Determine the [x, y] coordinate at the center of the cell enclosing the given text.  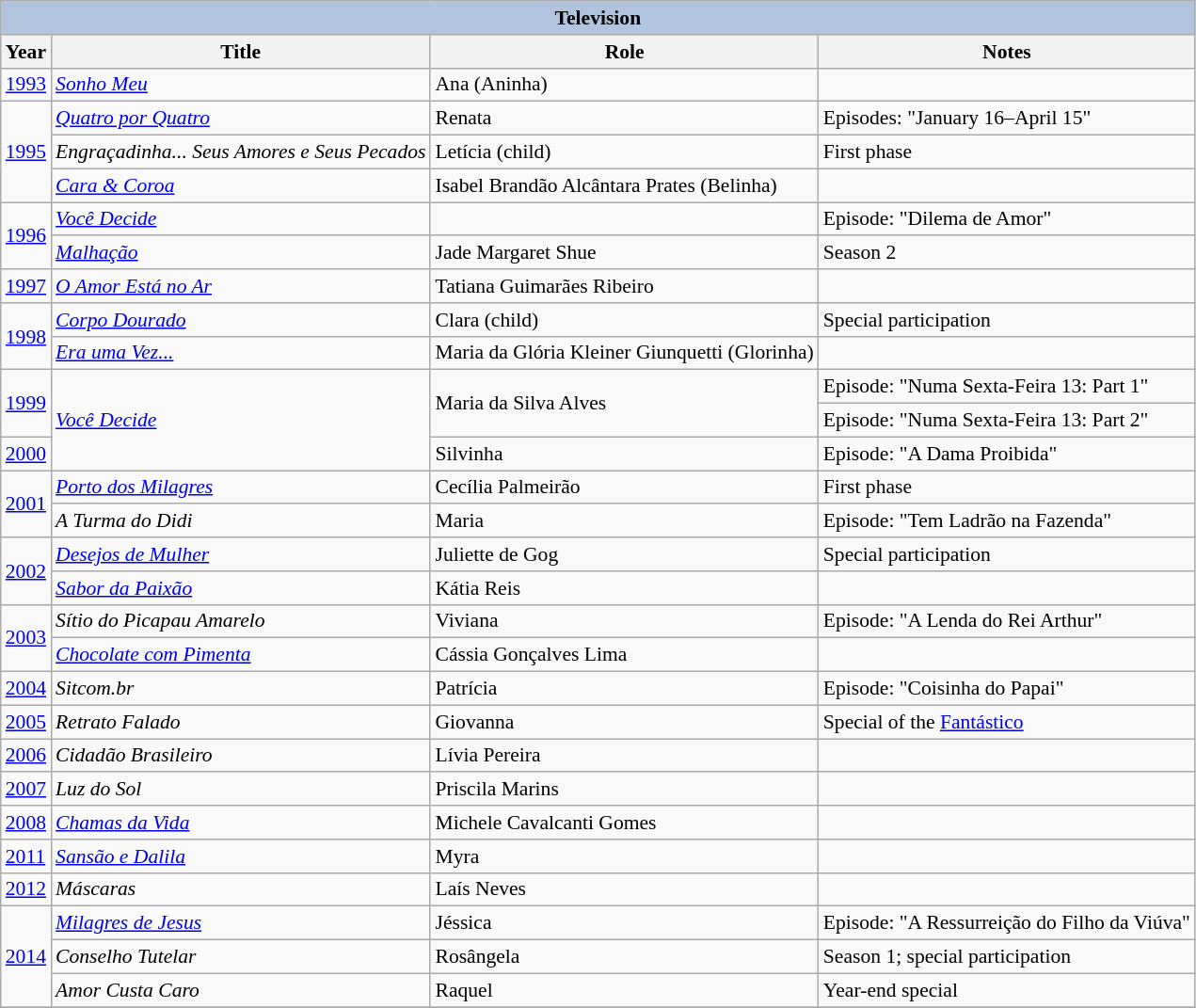
1993 [26, 85]
Cecília Palmeirão [624, 488]
2003 [26, 638]
Jéssica [624, 923]
Isabel Brandão Alcântara Prates (Belinha) [624, 185]
Sonho Meu [241, 85]
Year-end special [1007, 990]
Episode: "Coisinha do Papai" [1007, 689]
Malhação [241, 253]
1995 [26, 152]
Episode: "A Lenda do Rei Arthur" [1007, 621]
2000 [26, 454]
2001 [26, 504]
Renata [624, 119]
Episodes: "January 16–April 15" [1007, 119]
Raquel [624, 990]
Clara (child) [624, 320]
Corpo Dourado [241, 320]
Quatro por Quatro [241, 119]
O Amor Está no Ar [241, 286]
Season 2 [1007, 253]
Porto dos Milagres [241, 488]
Episode: "A Ressurreição do Filho da Viúva" [1007, 923]
Cidadão Brasileiro [241, 756]
Juliette de Gog [624, 554]
2005 [26, 722]
Episode: "Numa Sexta-Feira 13: Part 2" [1007, 421]
Silvinha [624, 454]
Cara & Coroa [241, 185]
Role [624, 52]
Year [26, 52]
Lívia Pereira [624, 756]
Priscila Marins [624, 790]
Era uma Vez... [241, 353]
Jade Margaret Shue [624, 253]
Ana (Aninha) [624, 85]
Sitcom.br [241, 689]
2004 [26, 689]
Milagres de Jesus [241, 923]
Myra [624, 856]
Maria da Silva Alves [624, 403]
Special of the Fantástico [1007, 722]
1999 [26, 403]
Television [598, 18]
Viviana [624, 621]
2006 [26, 756]
Sansão e Dalila [241, 856]
Luz do Sol [241, 790]
2014 [26, 956]
2002 [26, 570]
Desejos de Mulher [241, 554]
Chamas da Vida [241, 823]
Episode: "Dilema de Amor" [1007, 219]
2008 [26, 823]
Maria [624, 521]
Rosângela [624, 957]
2011 [26, 856]
Máscaras [241, 889]
Chocolate com Pimenta [241, 655]
Patrícia [624, 689]
Conselho Tutelar [241, 957]
Maria da Glória Kleiner Giunquetti (Glorinha) [624, 353]
Letícia (child) [624, 152]
Kátia Reis [624, 588]
2007 [26, 790]
1997 [26, 286]
1996 [26, 235]
2012 [26, 889]
Engraçadinha... Seus Amores e Seus Pecados [241, 152]
Sabor da Paixão [241, 588]
Sítio do Picapau Amarelo [241, 621]
Tatiana Guimarães Ribeiro [624, 286]
Episode: "Numa Sexta-Feira 13: Part 1" [1007, 387]
Title [241, 52]
Season 1; special participation [1007, 957]
Laís Neves [624, 889]
A Turma do Didi [241, 521]
Episode: "A Dama Proibida" [1007, 454]
Retrato Falado [241, 722]
Cássia Gonçalves Lima [624, 655]
Amor Custa Caro [241, 990]
Giovanna [624, 722]
Episode: "Tem Ladrão na Fazenda" [1007, 521]
Michele Cavalcanti Gomes [624, 823]
1998 [26, 337]
Notes [1007, 52]
